Capture the cell that displays the provided text and extract its [X, Y] central coordinate. 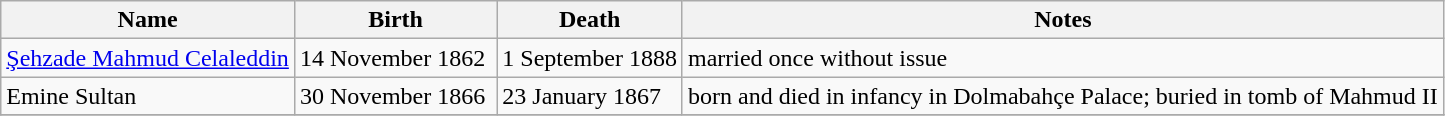
Emine Sultan [148, 96]
married once without issue [1062, 58]
14 November 1862 [395, 58]
born and died in infancy in Dolmabahçe Palace; buried in tomb of Mahmud II [1062, 96]
Notes [1062, 20]
Name [148, 20]
23 January 1867 [590, 96]
1 September 1888 [590, 58]
Death [590, 20]
Birth [395, 20]
30 November 1866 [395, 96]
Şehzade Mahmud Celaleddin [148, 58]
